Find where the given text appears and provide that cell's center as (X, Y) coordinate. 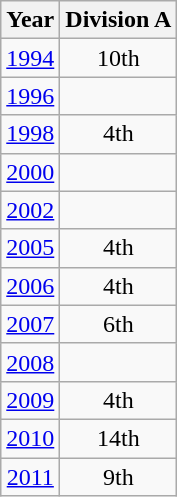
2010 (30, 438)
2000 (30, 172)
2006 (30, 286)
1996 (30, 96)
2007 (30, 324)
14th (118, 438)
10th (118, 58)
Division A (118, 20)
2009 (30, 400)
1998 (30, 134)
6th (118, 324)
2002 (30, 210)
2008 (30, 362)
9th (118, 477)
2011 (30, 477)
Year (30, 20)
2005 (30, 248)
1994 (30, 58)
